From the cell containing the given text, extract its center point as [x, y] coordinate. 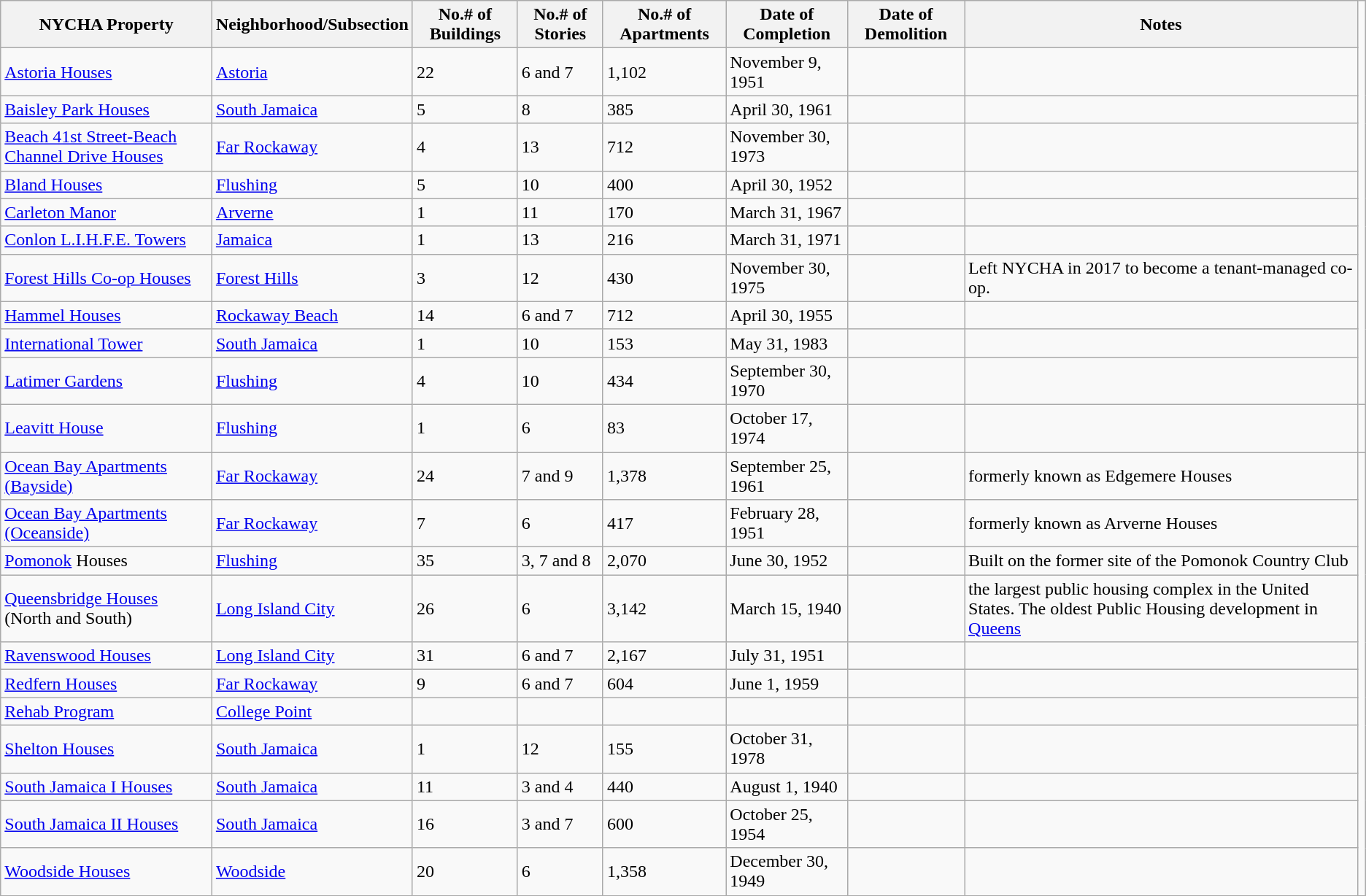
Jamaica [312, 240]
Forest Hills [312, 277]
1,358 [664, 871]
International Tower [107, 343]
Neighborhood/Subsection [312, 25]
216 [664, 240]
Ravenswood Houses [107, 656]
Rehab Program [107, 711]
Notes [1162, 25]
No.# of Buildings [465, 25]
No.# of Apartments [664, 25]
7 [465, 524]
formerly known as Arverne Houses [1162, 524]
College Point [312, 711]
3,142 [664, 609]
1,378 [664, 476]
Astoria Houses [107, 72]
April 30, 1952 [787, 185]
Leavitt House [107, 428]
November 9, 1951 [787, 72]
October 25, 1954 [787, 824]
July 31, 1951 [787, 656]
NYCHA Property [107, 25]
24 [465, 476]
September 30, 1970 [787, 381]
2,070 [664, 561]
Pomonok Houses [107, 561]
March 15, 1940 [787, 609]
83 [664, 428]
May 31, 1983 [787, 343]
Date of Completion [787, 25]
22 [465, 72]
formerly known as Edgemere Houses [1162, 476]
October 17, 1974 [787, 428]
November 30, 1975 [787, 277]
March 31, 1967 [787, 212]
385 [664, 109]
October 31, 1978 [787, 749]
14 [465, 315]
16 [465, 824]
Astoria [312, 72]
Ocean Bay Apartments (Bayside) [107, 476]
400 [664, 185]
the largest public housing complex in the United States. The oldest Public Housing development in Queens [1162, 609]
September 25, 1961 [787, 476]
26 [465, 609]
Redfern Houses [107, 684]
Woodside Houses [107, 871]
1,102 [664, 72]
Shelton Houses [107, 749]
417 [664, 524]
March 31, 1971 [787, 240]
South Jamaica I Houses [107, 787]
Forest Hills Co-op Houses [107, 277]
Baisley Park Houses [107, 109]
153 [664, 343]
Hammel Houses [107, 315]
Arverne [312, 212]
Left NYCHA in 2017 to become a tenant-managed co-op. [1162, 277]
9 [465, 684]
3 [465, 277]
South Jamaica II Houses [107, 824]
3 and 7 [560, 824]
February 28, 1951 [787, 524]
Woodside [312, 871]
31 [465, 656]
August 1, 1940 [787, 787]
No.# of Stories [560, 25]
Rockaway Beach [312, 315]
December 30, 1949 [787, 871]
April 30, 1961 [787, 109]
Conlon L.I.H.F.E. Towers [107, 240]
35 [465, 561]
Queensbridge Houses (North and South) [107, 609]
Carleton Manor [107, 212]
155 [664, 749]
3 and 4 [560, 787]
430 [664, 277]
Ocean Bay Apartments (Oceanside) [107, 524]
3, 7 and 8 [560, 561]
604 [664, 684]
November 30, 1973 [787, 147]
8 [560, 109]
Beach 41st Street-Beach Channel Drive Houses [107, 147]
20 [465, 871]
Built on the former site of the Pomonok Country Club [1162, 561]
2,167 [664, 656]
7 and 9 [560, 476]
170 [664, 212]
June 30, 1952 [787, 561]
June 1, 1959 [787, 684]
Bland Houses [107, 185]
April 30, 1955 [787, 315]
600 [664, 824]
Latimer Gardens [107, 381]
Date of Demolition [906, 25]
440 [664, 787]
434 [664, 381]
